Return the [X, Y] coordinate for the center point of the cell that contains the specified text.  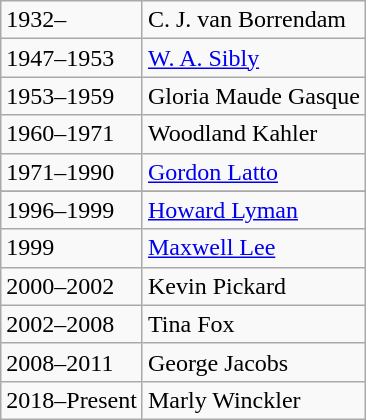
2018–Present [72, 400]
1996–1999 [72, 210]
1947–1953 [72, 58]
Kevin Pickard [254, 286]
Woodland Kahler [254, 134]
1932– [72, 20]
Tina Fox [254, 324]
W. A. Sibly [254, 58]
Gloria Maude Gasque [254, 96]
George Jacobs [254, 362]
Maxwell Lee [254, 248]
2002–2008 [72, 324]
1960–1971 [72, 134]
C. J. van Borrendam [254, 20]
Marly Winckler [254, 400]
2000–2002 [72, 286]
1971–1990 [72, 172]
Gordon Latto [254, 172]
1999 [72, 248]
Howard Lyman [254, 210]
1953–1959 [72, 96]
2008–2011 [72, 362]
